Return [X, Y] of the center of cell containing provided text 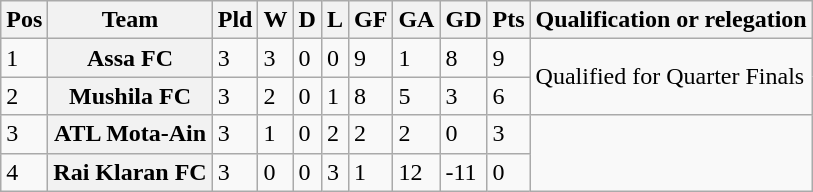
D [307, 20]
Rai Klaran FC [130, 172]
12 [416, 172]
ATL Mota-Ain [130, 134]
Assa FC [130, 58]
-11 [464, 172]
Pts [508, 20]
L [334, 20]
6 [508, 96]
GA [416, 20]
Qualification or relegation [671, 20]
GF [370, 20]
5 [416, 96]
Pos [24, 20]
4 [24, 172]
GD [464, 20]
Pld [235, 20]
W [276, 20]
Team [130, 20]
Qualified for Quarter Finals [671, 77]
Mushila FC [130, 96]
